For the text-containing cell, return its midpoint in [x, y] coordinate format. 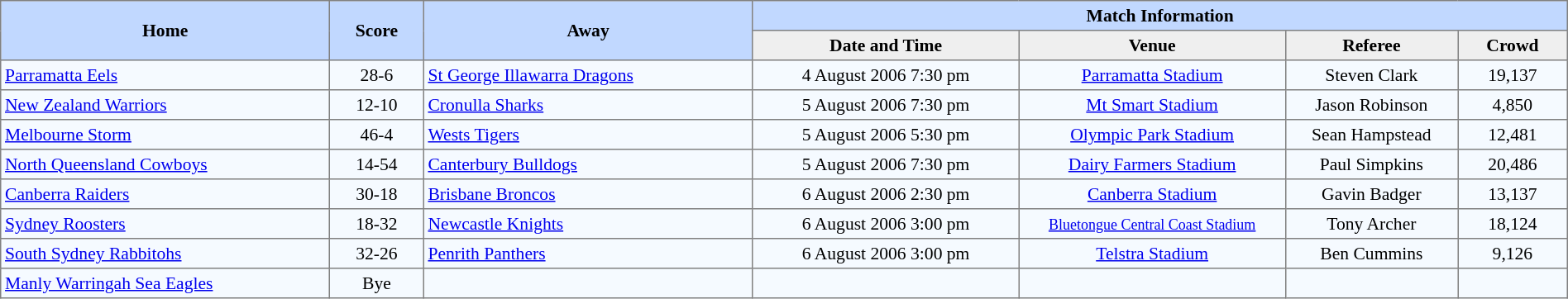
14-54 [377, 164]
18,124 [1513, 224]
Newcastle Knights [588, 224]
Olympic Park Stadium [1152, 135]
19,137 [1513, 75]
Tony Archer [1371, 224]
Dairy Farmers Stadium [1152, 164]
Canberra Raiders [165, 194]
North Queensland Cowboys [165, 164]
Paul Simpkins [1371, 164]
6 August 2006 2:30 pm [886, 194]
13,137 [1513, 194]
Bluetongue Central Coast Stadium [1152, 224]
Manly Warringah Sea Eagles [165, 283]
Canterbury Bulldogs [588, 164]
12,481 [1513, 135]
Bye [377, 283]
18-32 [377, 224]
South Sydney Rabbitohs [165, 254]
Telstra Stadium [1152, 254]
Parramatta Stadium [1152, 75]
Crowd [1513, 45]
Cronulla Sharks [588, 105]
4,850 [1513, 105]
Parramatta Eels [165, 75]
Home [165, 31]
12-10 [377, 105]
Gavin Badger [1371, 194]
Sydney Roosters [165, 224]
46-4 [377, 135]
Score [377, 31]
Melbourne Storm [165, 135]
New Zealand Warriors [165, 105]
Jason Robinson [1371, 105]
30-18 [377, 194]
32-26 [377, 254]
Wests Tigers [588, 135]
Brisbane Broncos [588, 194]
Penrith Panthers [588, 254]
Match Information [1159, 16]
5 August 2006 5:30 pm [886, 135]
St George Illawarra Dragons [588, 75]
Sean Hampstead [1371, 135]
9,126 [1513, 254]
Mt Smart Stadium [1152, 105]
20,486 [1513, 164]
Venue [1152, 45]
Ben Cummins [1371, 254]
4 August 2006 7:30 pm [886, 75]
Referee [1371, 45]
Canberra Stadium [1152, 194]
Date and Time [886, 45]
28-6 [377, 75]
Steven Clark [1371, 75]
Away [588, 31]
